Output the [X, Y] coordinate of the center of the cell containing the given text.  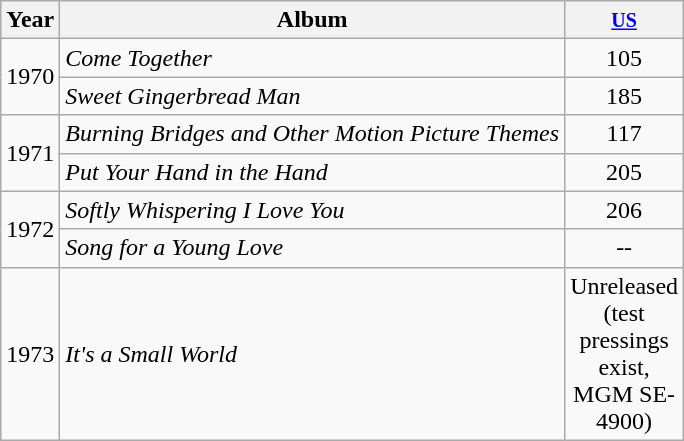
1973 [30, 354]
1970 [30, 77]
US [624, 20]
Unreleased (test pressings exist, MGM SE-4900) [624, 354]
-- [624, 248]
117 [624, 134]
205 [624, 172]
Burning Bridges and Other Motion Picture Themes [312, 134]
Come Together [312, 58]
185 [624, 96]
Sweet Gingerbread Man [312, 96]
It's a Small World [312, 354]
206 [624, 210]
1972 [30, 229]
Year [30, 20]
Album [312, 20]
1971 [30, 153]
105 [624, 58]
Softly Whispering I Love You [312, 210]
Put Your Hand in the Hand [312, 172]
Song for a Young Love [312, 248]
